Identify which cell holds the provided text, then report its (x, y) central coordinate. 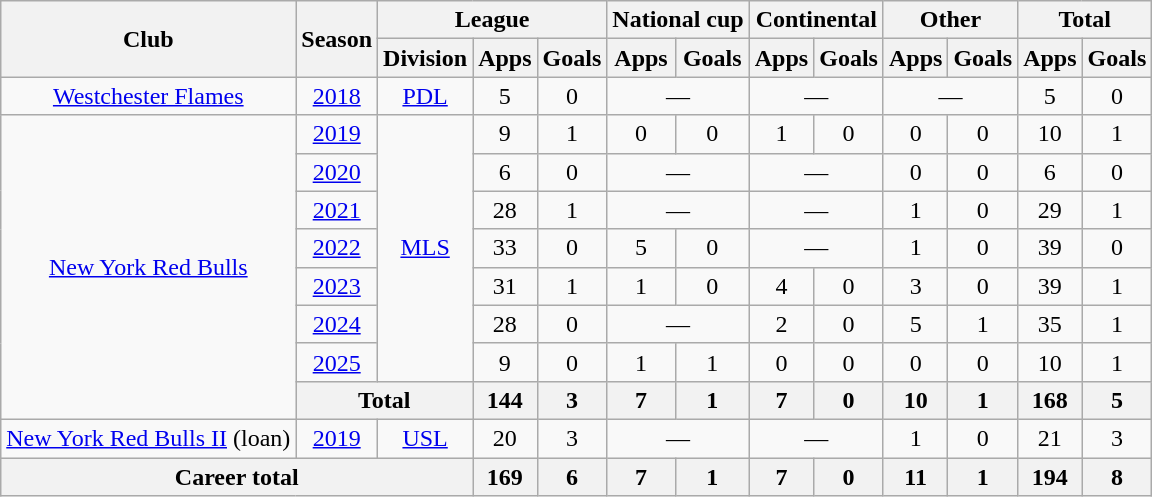
Career total (237, 477)
PDL (426, 96)
4 (781, 286)
Division (426, 58)
20 (505, 438)
2023 (337, 286)
Continental (816, 20)
33 (505, 248)
2020 (337, 172)
2 (781, 324)
168 (1050, 400)
8 (1117, 477)
29 (1050, 210)
Westchester Flames (148, 96)
2024 (337, 324)
New York Red Bulls (148, 267)
194 (1050, 477)
2022 (337, 248)
National cup (678, 20)
21 (1050, 438)
35 (1050, 324)
Club (148, 39)
MLS (426, 248)
11 (915, 477)
USL (426, 438)
Other (950, 20)
New York Red Bulls II (loan) (148, 438)
169 (505, 477)
2021 (337, 210)
2025 (337, 362)
2018 (337, 96)
Season (337, 39)
League (492, 20)
144 (505, 400)
31 (505, 286)
